From the cell containing the given text, extract its center point as [x, y] coordinate. 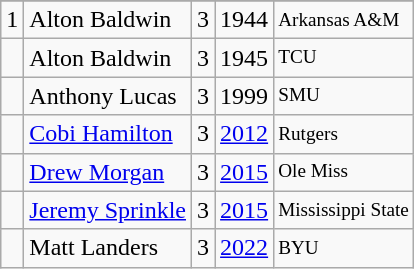
Anthony Lucas [108, 96]
Cobi Hamilton [108, 134]
Ole Miss [344, 172]
BYU [344, 248]
1945 [244, 58]
TCU [344, 58]
Jeremy Sprinkle [108, 210]
Arkansas A&M [344, 20]
Mississippi State [344, 210]
2022 [244, 248]
SMU [344, 96]
1 [12, 20]
Drew Morgan [108, 172]
1944 [244, 20]
Matt Landers [108, 248]
2012 [244, 134]
Rutgers [344, 134]
1999 [244, 96]
